Return [X, Y] of the center of cell containing provided text 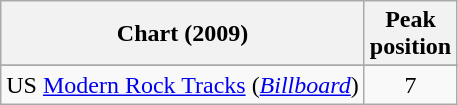
US Modern Rock Tracks (Billboard) [183, 85]
7 [410, 85]
Chart (2009) [183, 34]
Peakposition [410, 34]
